Identify which cell holds the provided text, then report its (x, y) central coordinate. 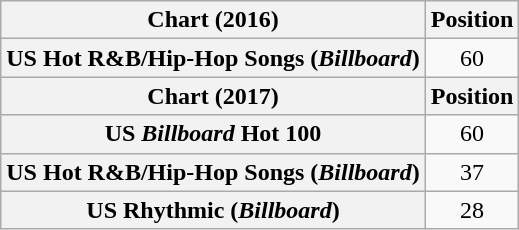
28 (472, 210)
US Rhythmic (Billboard) (213, 210)
US Billboard Hot 100 (213, 134)
Chart (2016) (213, 20)
37 (472, 172)
Chart (2017) (213, 96)
